For the text-containing cell, return its midpoint in (X, Y) coordinate format. 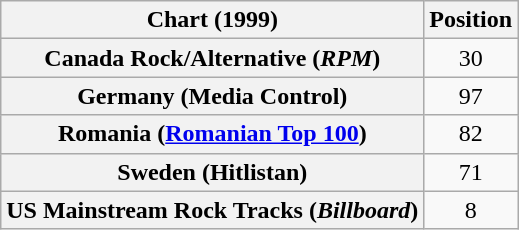
US Mainstream Rock Tracks (Billboard) (212, 210)
Canada Rock/Alternative (RPM) (212, 58)
Sweden (Hitlistan) (212, 172)
Position (471, 20)
Romania (Romanian Top 100) (212, 134)
Germany (Media Control) (212, 96)
71 (471, 172)
8 (471, 210)
30 (471, 58)
Chart (1999) (212, 20)
97 (471, 96)
82 (471, 134)
